Output the [x, y] coordinate of the center of the cell containing the given text.  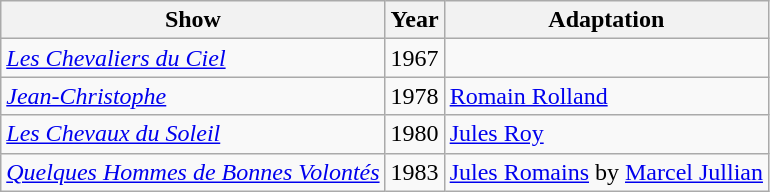
1967 [414, 58]
Jules Romains by Marcel Jullian [606, 172]
Jules Roy [606, 134]
Adaptation [606, 20]
Les Chevaliers du Ciel [193, 58]
Les Chevaux du Soleil [193, 134]
1978 [414, 96]
Quelques Hommes de Bonnes Volontés [193, 172]
Show [193, 20]
1983 [414, 172]
Year [414, 20]
1980 [414, 134]
Romain Rolland [606, 96]
Jean-Christophe [193, 96]
